Return [x, y] of the center of cell containing provided text 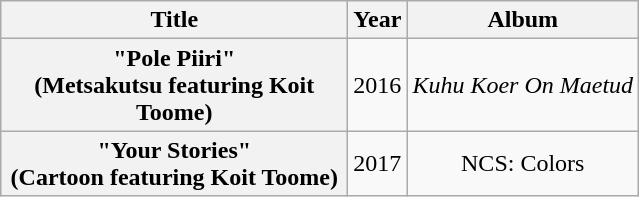
2017 [378, 164]
"Pole Piiri"(Metsakutsu featuring Koit Toome) [174, 85]
Kuhu Koer On Maetud [523, 85]
Album [523, 20]
Title [174, 20]
"Your Stories"(Cartoon featuring Koit Toome) [174, 164]
Year [378, 20]
2016 [378, 85]
NCS: Colors [523, 164]
